For the text-containing cell, return its midpoint in (x, y) coordinate format. 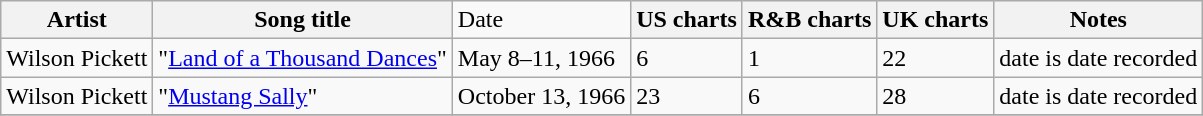
US charts (687, 20)
Date (541, 20)
Song title (302, 20)
28 (936, 96)
Notes (1098, 20)
May 8–11, 1966 (541, 58)
22 (936, 58)
23 (687, 96)
R&B charts (809, 20)
"Mustang Sally" (302, 96)
October 13, 1966 (541, 96)
1 (809, 58)
"Land of a Thousand Dances" (302, 58)
Artist (77, 20)
UK charts (936, 20)
